Pinpoint the cell where the given text exists, returning its (x, y) midpoint coordinate. 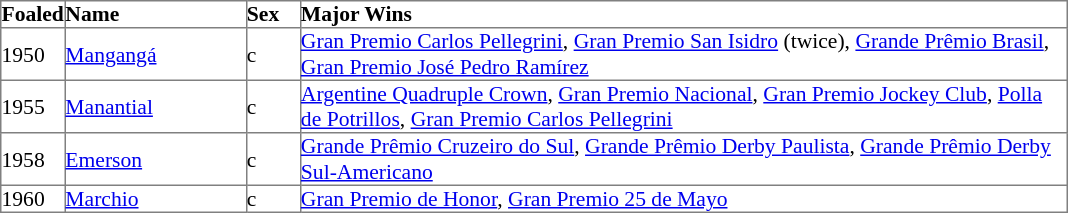
Major Wins (683, 14)
Grande Prêmio Cruzeiro do Sul, Grande Prêmio Derby Paulista, Grande Prêmio Derby Sul-Americano (683, 159)
1955 (33, 106)
1958 (33, 159)
Marchio (156, 198)
1950 (33, 54)
Sex (273, 14)
Manantial (156, 106)
Gran Premio Carlos Pellegrini, Gran Premio San Isidro (twice), Grande Prêmio Brasil, Gran Premio José Pedro Ramírez (683, 54)
Name (156, 14)
1960 (33, 198)
Gran Premio de Honor, Gran Premio 25 de Mayo (683, 198)
Emerson (156, 159)
Argentine Quadruple Crown, Gran Premio Nacional, Gran Premio Jockey Club, Polla de Potrillos, Gran Premio Carlos Pellegrini (683, 106)
Foaled (33, 14)
Mangangá (156, 54)
